Output the [x, y] coordinate of the center of the cell containing the given text.  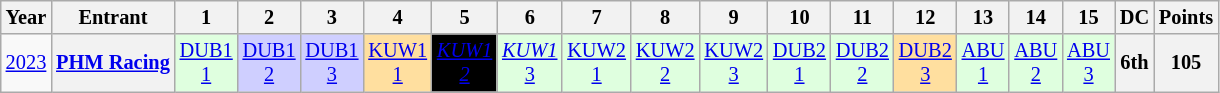
3 [332, 17]
KUW12 [464, 63]
DUB11 [206, 63]
KUW21 [596, 63]
13 [984, 17]
DUB21 [800, 63]
KUW11 [398, 63]
2 [270, 17]
2023 [26, 63]
Points [1186, 17]
DUB22 [862, 63]
DUB13 [332, 63]
6 [530, 17]
KUW23 [734, 63]
14 [1036, 17]
DUB12 [270, 63]
DC [1134, 17]
KUW13 [530, 63]
6th [1134, 63]
DUB23 [926, 63]
15 [1088, 17]
Year [26, 17]
7 [596, 17]
1 [206, 17]
Entrant [112, 17]
5 [464, 17]
10 [800, 17]
ABU2 [1036, 63]
KUW22 [666, 63]
12 [926, 17]
105 [1186, 63]
9 [734, 17]
ABU1 [984, 63]
8 [666, 17]
4 [398, 17]
ABU3 [1088, 63]
PHM Racing [112, 63]
11 [862, 17]
